Determine the [x, y] coordinate at the center of the cell enclosing the given text.  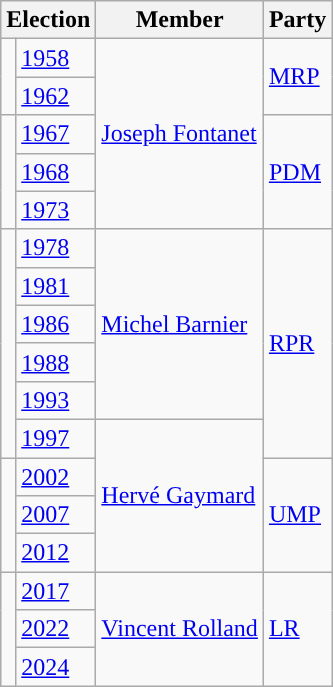
Election [48, 20]
2022 [56, 629]
MRP [297, 77]
2012 [56, 553]
1986 [56, 324]
1968 [56, 172]
Hervé Gaymard [180, 495]
1958 [56, 58]
Member [180, 20]
1967 [56, 134]
RPR [297, 343]
1973 [56, 210]
2007 [56, 515]
Joseph Fontanet [180, 134]
1997 [56, 438]
2002 [56, 477]
LR [297, 629]
1988 [56, 362]
1978 [56, 248]
2024 [56, 667]
PDM [297, 172]
1962 [56, 96]
Vincent Rolland [180, 629]
1993 [56, 400]
2017 [56, 591]
UMP [297, 515]
Party [297, 20]
Michel Barnier [180, 324]
1981 [56, 286]
